Determine the [x, y] coordinate at the center of the cell enclosing the given text.  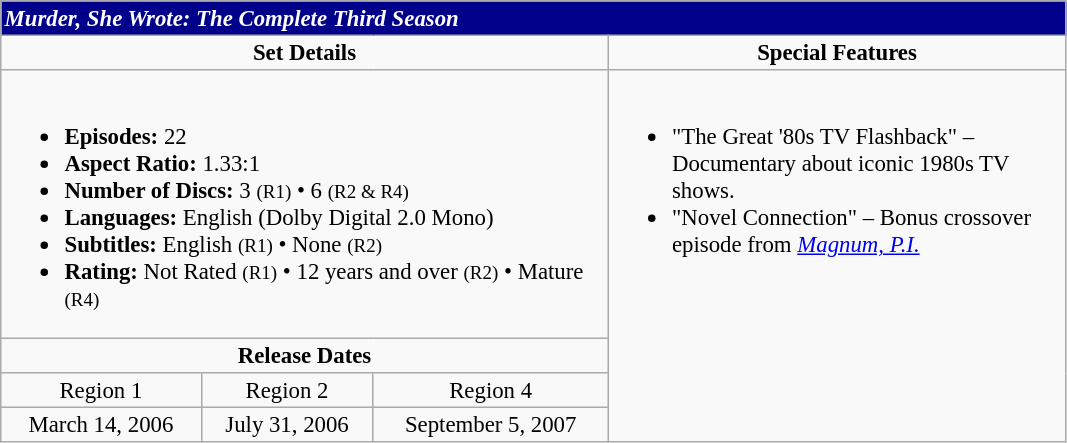
Special Features [837, 52]
Release Dates [305, 356]
"The Great '80s TV Flashback" – Documentary about iconic 1980s TV shows."Novel Connection" – Bonus crossover episode from Magnum, P.I. [837, 256]
July 31, 2006 [287, 425]
Set Details [305, 52]
Region 4 [490, 390]
September 5, 2007 [490, 425]
March 14, 2006 [101, 425]
Murder, She Wrote: The Complete Third Season [534, 18]
Region 1 [101, 390]
Region 2 [287, 390]
